Return the (x, y) coordinate for the center point of the cell that contains the specified text.  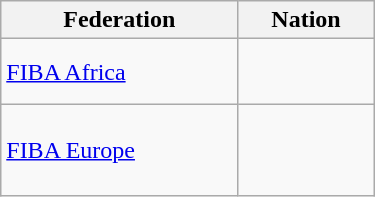
FIBA Europe (120, 150)
FIBA Africa (120, 72)
Federation (120, 20)
Nation (306, 20)
